Determine the [x, y] coordinate at the center of the cell enclosing the given text.  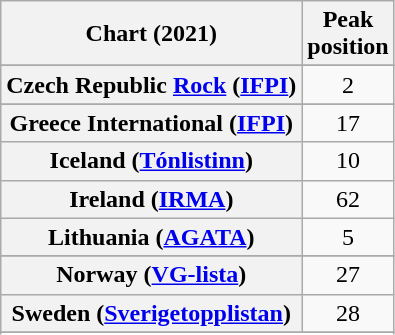
5 [348, 237]
Greece International (IFPI) [152, 123]
17 [348, 123]
62 [348, 199]
Norway (VG-lista) [152, 275]
Sweden (Sverigetopplistan) [152, 313]
Peakposition [348, 34]
10 [348, 161]
Chart (2021) [152, 34]
27 [348, 275]
Iceland (Tónlistinn) [152, 161]
Lithuania (AGATA) [152, 237]
Czech Republic Rock (IFPI) [152, 85]
2 [348, 85]
Ireland (IRMA) [152, 199]
28 [348, 313]
